Provide the (X, Y) coordinate of the cell's center where the given text is located.  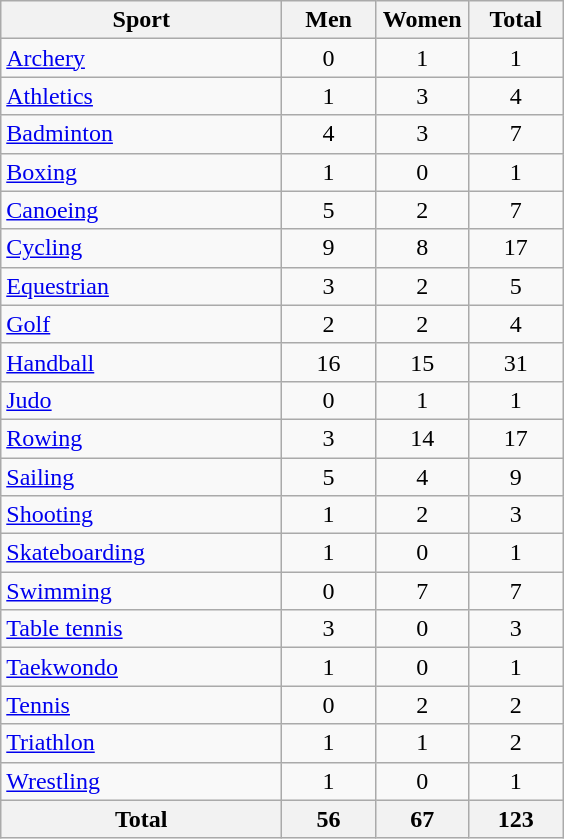
56 (329, 819)
Skateboarding (142, 553)
15 (422, 362)
Men (329, 20)
Wrestling (142, 781)
Boxing (142, 172)
Athletics (142, 96)
Taekwondo (142, 667)
Cycling (142, 248)
Sailing (142, 477)
Handball (142, 362)
Swimming (142, 591)
Badminton (142, 134)
Golf (142, 324)
67 (422, 819)
16 (329, 362)
Archery (142, 58)
Judo (142, 400)
8 (422, 248)
Tennis (142, 705)
Shooting (142, 515)
Women (422, 20)
Triathlon (142, 743)
123 (516, 819)
Rowing (142, 438)
Table tennis (142, 629)
Canoeing (142, 210)
14 (422, 438)
Equestrian (142, 286)
31 (516, 362)
Sport (142, 20)
